Pinpoint the cell where the given text exists, returning its [x, y] midpoint coordinate. 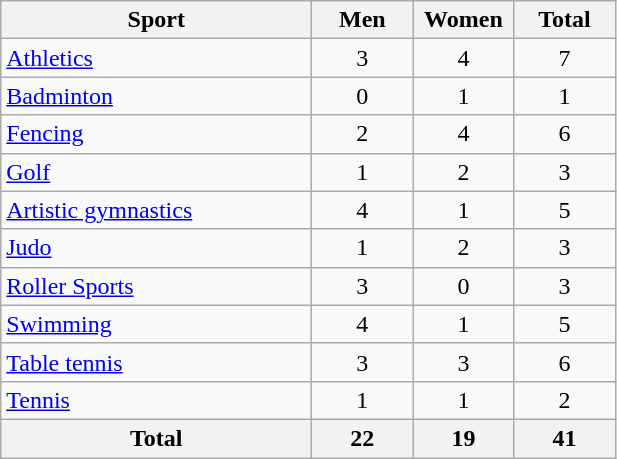
Judo [156, 248]
Sport [156, 20]
Table tennis [156, 362]
Golf [156, 172]
22 [362, 438]
Badminton [156, 96]
Men [362, 20]
Artistic gymnastics [156, 210]
7 [564, 58]
Fencing [156, 134]
Athletics [156, 58]
Women [464, 20]
Roller Sports [156, 286]
Swimming [156, 324]
41 [564, 438]
19 [464, 438]
Tennis [156, 400]
